From the cell containing the given text, extract its center point as (X, Y) coordinate. 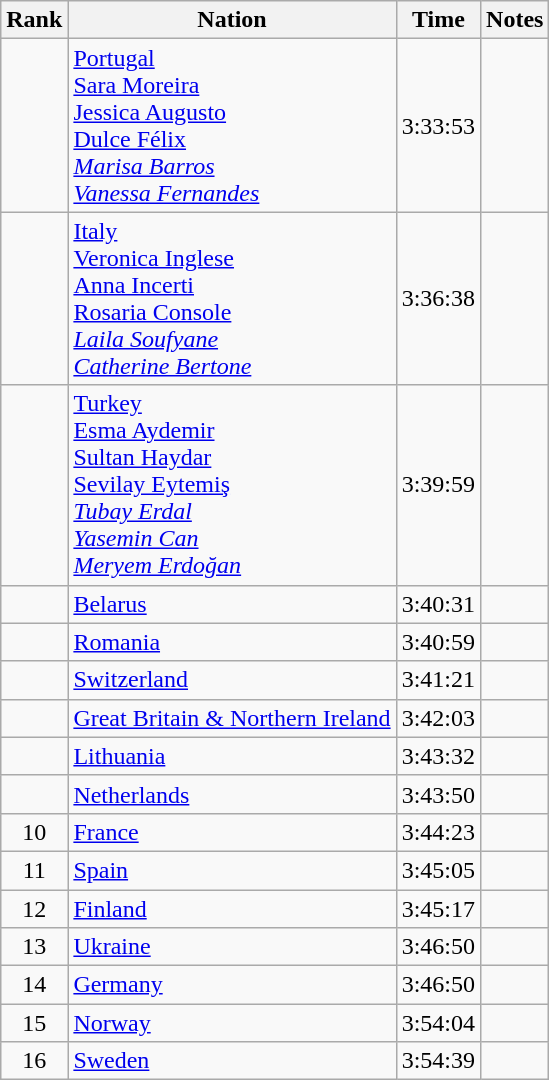
3:45:17 (438, 909)
Finland (232, 909)
10 (34, 832)
ItalyVeronica IngleseAnna IncertiRosaria ConsoleLaila SoufyaneCatherine Bertone (232, 298)
3:44:23 (438, 832)
PortugalSara MoreiraJessica AugustoDulce FélixMarisa BarrosVanessa Fernandes (232, 126)
3:40:59 (438, 642)
3:54:39 (438, 1061)
Romania (232, 642)
3:45:05 (438, 870)
3:33:53 (438, 126)
Nation (232, 20)
15 (34, 1023)
12 (34, 909)
TurkeyEsma AydemirSultan HaydarSevilay EytemişTubay ErdalYasemin CanMeryem Erdoğan (232, 485)
Rank (34, 20)
Norway (232, 1023)
16 (34, 1061)
Time (438, 20)
Belarus (232, 604)
3:54:04 (438, 1023)
Switzerland (232, 680)
Notes (515, 20)
3:43:32 (438, 756)
11 (34, 870)
3:41:21 (438, 680)
Great Britain & Northern Ireland (232, 718)
13 (34, 947)
France (232, 832)
Lithuania (232, 756)
Ukraine (232, 947)
Germany (232, 985)
3:36:38 (438, 298)
14 (34, 985)
3:42:03 (438, 718)
3:39:59 (438, 485)
3:43:50 (438, 794)
3:40:31 (438, 604)
Spain (232, 870)
Netherlands (232, 794)
Sweden (232, 1061)
